Return the (X, Y) coordinate for the center point of the cell that contains the specified text.  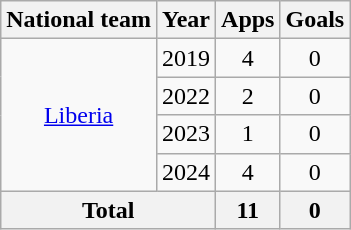
Liberia (79, 115)
Total (108, 210)
Goals (315, 20)
Year (186, 20)
Apps (248, 20)
National team (79, 20)
11 (248, 210)
1 (248, 134)
2023 (186, 134)
2019 (186, 58)
2 (248, 96)
2022 (186, 96)
2024 (186, 172)
